Output the [x, y] coordinate of the center of the cell containing the given text.  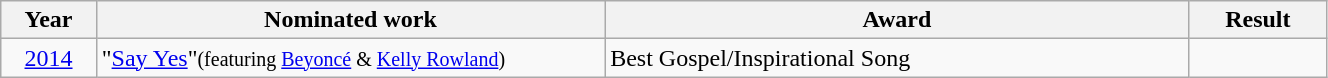
2014 [49, 58]
"Say Yes"(featuring Beyoncé & Kelly Rowland) [350, 58]
Award [898, 20]
Best Gospel/Inspirational Song [898, 58]
Nominated work [350, 20]
Year [49, 20]
Result [1258, 20]
